Extract the (x, y) coordinate from the center of the cell holding the provided text.  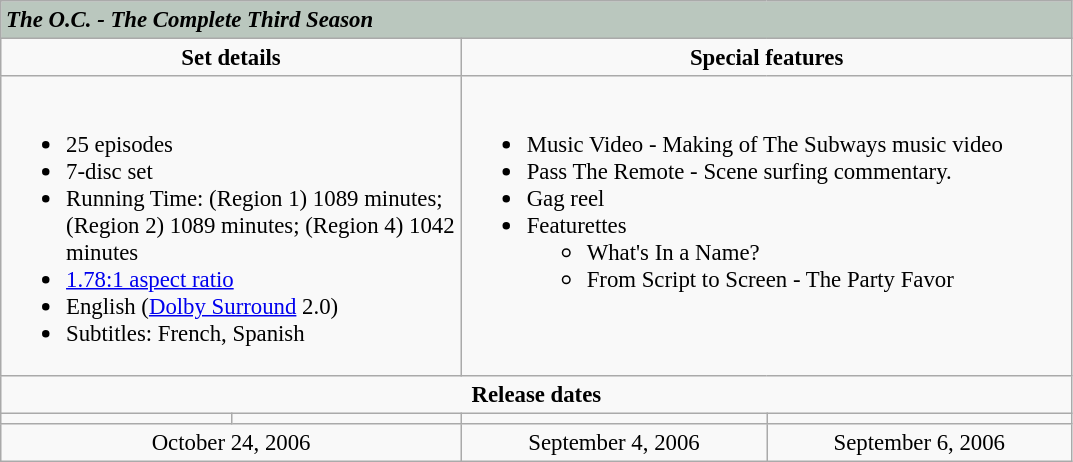
October 24, 2006 (232, 442)
Release dates (536, 394)
Set details (232, 58)
The O.C. - The Complete Third Season (536, 20)
September 6, 2006 (920, 442)
September 4, 2006 (614, 442)
Special features (766, 58)
